Find where the given text appears and provide that cell's center as (X, Y) coordinate. 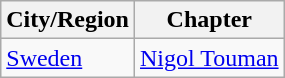
Nigol Touman (209, 58)
City/Region (68, 20)
Sweden (68, 58)
Chapter (209, 20)
